Pinpoint the cell where the given text exists, returning its (x, y) midpoint coordinate. 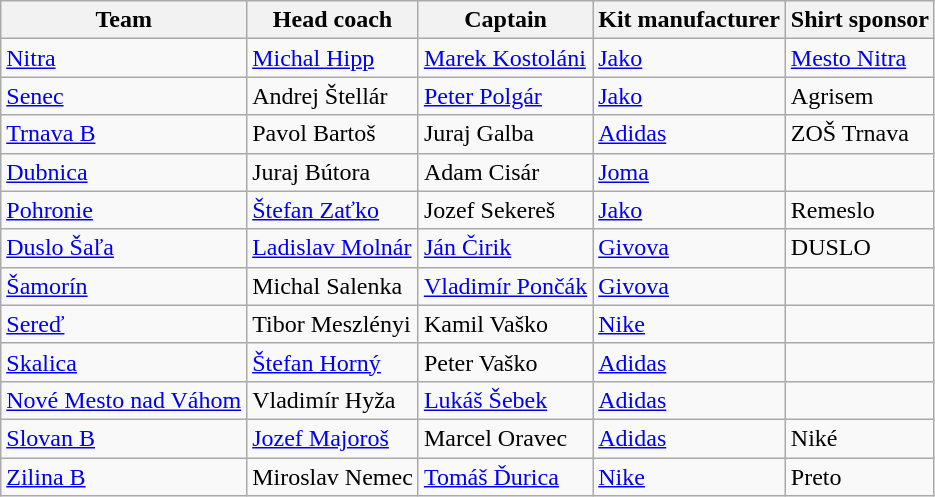
Trnava B (124, 134)
Pavol Bartoš (333, 134)
Michal Salenka (333, 286)
Juraj Bútora (333, 172)
Dubnica (124, 172)
Senec (124, 96)
Ján Čirik (505, 248)
Peter Vaško (505, 362)
Andrej Štellár (333, 96)
Duslo Šaľa (124, 248)
Vladimír Hyža (333, 400)
Jozef Majoroš (333, 438)
Juraj Galba (505, 134)
Niké (860, 438)
Team (124, 20)
Miroslav Nemec (333, 477)
Lukáš Šebek (505, 400)
Agrisem (860, 96)
Michal Hipp (333, 58)
Preto (860, 477)
Mesto Nitra (860, 58)
Tibor Meszlényi (333, 324)
Pohronie (124, 210)
Captain (505, 20)
Štefan Zaťko (333, 210)
Shirt sponsor (860, 20)
Skalica (124, 362)
Remeslo (860, 210)
Adam Cisár (505, 172)
Head coach (333, 20)
Joma (690, 172)
Tomáš Ďurica (505, 477)
DUSLO (860, 248)
Šamorín (124, 286)
Štefan Horný (333, 362)
Kamil Vaško (505, 324)
Vladimír Pončák (505, 286)
Nitra (124, 58)
Zilina B (124, 477)
Jozef Sekereš (505, 210)
Peter Polgár (505, 96)
Marek Kostoláni (505, 58)
Kit manufacturer (690, 20)
Marcel Oravec (505, 438)
Sereď (124, 324)
Nové Mesto nad Váhom (124, 400)
ZOŠ Trnava (860, 134)
Slovan B (124, 438)
Ladislav Molnár (333, 248)
